Search for the cell housing the specified text and yield its (x, y) center coordinate. 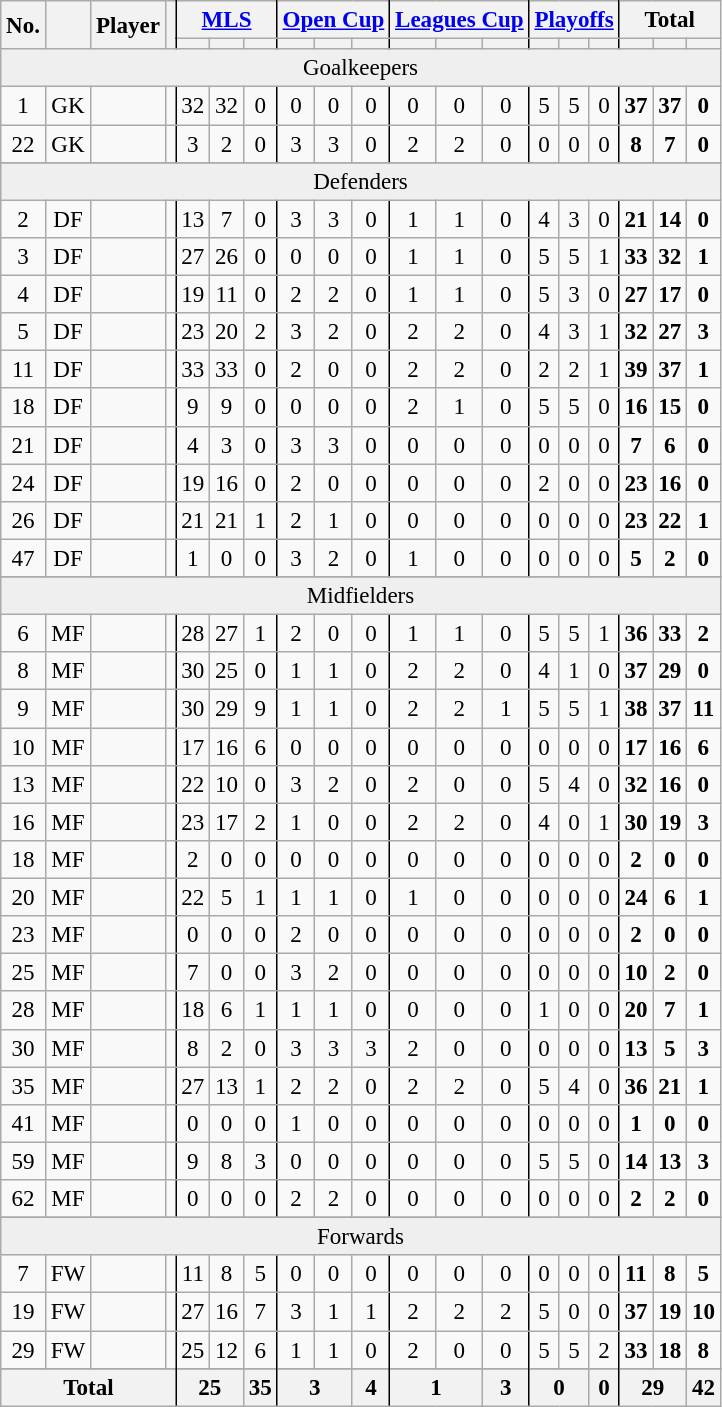
Goalkeepers (361, 68)
59 (24, 1161)
15 (670, 408)
MLS (226, 20)
Playoffs (574, 20)
Defenders (361, 182)
Player (128, 25)
47 (24, 558)
No. (24, 25)
41 (24, 1124)
Leagues Cup (460, 20)
39 (636, 370)
38 (636, 709)
Open Cup (333, 20)
12 (227, 1350)
42 (704, 1388)
Midfielders (361, 596)
62 (24, 1199)
Forwards (361, 1237)
